For the text-containing cell, return its midpoint in (X, Y) coordinate format. 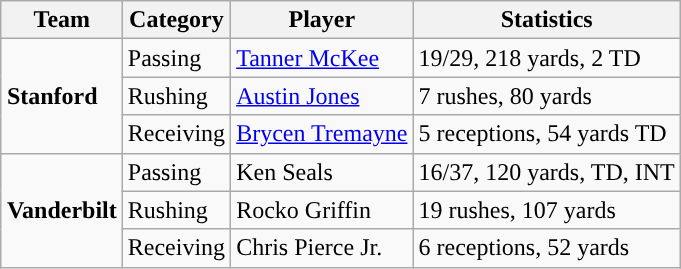
Austin Jones (322, 96)
Player (322, 20)
Stanford (62, 96)
Brycen Tremayne (322, 134)
19 rushes, 107 yards (546, 210)
6 receptions, 52 yards (546, 248)
Tanner McKee (322, 58)
Ken Seals (322, 172)
Vanderbilt (62, 210)
Chris Pierce Jr. (322, 248)
16/37, 120 yards, TD, INT (546, 172)
5 receptions, 54 yards TD (546, 134)
7 rushes, 80 yards (546, 96)
Statistics (546, 20)
19/29, 218 yards, 2 TD (546, 58)
Rocko Griffin (322, 210)
Category (176, 20)
Team (62, 20)
